Identify which cell holds the provided text, then report its (X, Y) central coordinate. 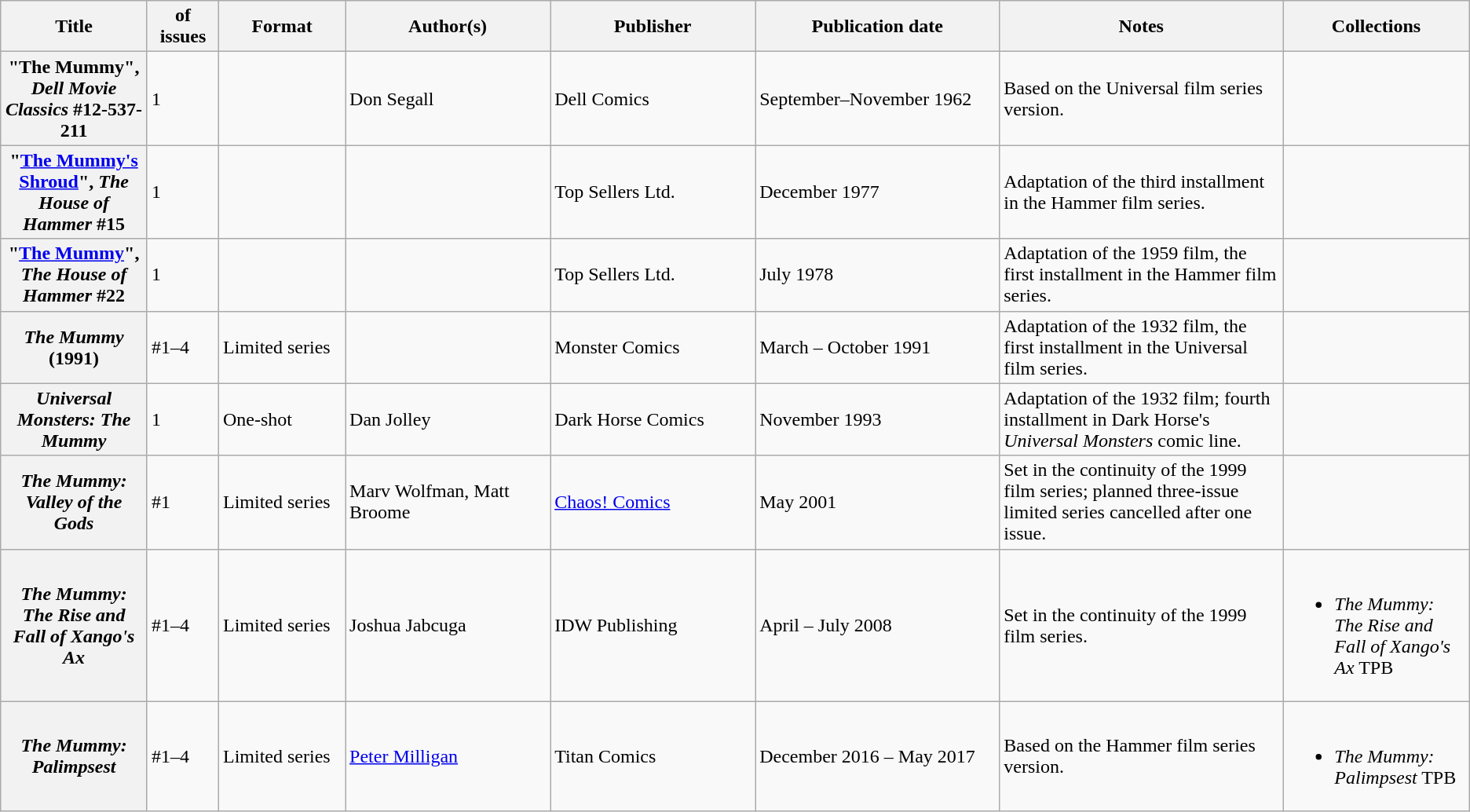
Dan Jolley (448, 419)
#1 (182, 503)
Don Segall (448, 99)
March – October 1991 (878, 347)
Chaos! Comics (653, 503)
Notes (1142, 27)
July 1978 (878, 275)
"The Mummy", Dell Movie Classics #12-537-211 (74, 99)
Universal Monsters: The Mummy (74, 419)
Adaptation of the third installment in the Hammer film series. (1142, 192)
The Mummy: Palimpsest (74, 756)
April – July 2008 (878, 625)
The Mummy (1991) (74, 347)
"The Mummy", The House of Hammer #22 (74, 275)
Adaptation of the 1959 film, the first installment in the Hammer film series. (1142, 275)
Set in the continuity of the 1999 film series. (1142, 625)
Marv Wolfman, Matt Broome (448, 503)
Publication date (878, 27)
Format (283, 27)
Based on the Hammer film series version. (1142, 756)
Adaptation of the 1932 film, the first installment in the Universal film series. (1142, 347)
Dell Comics (653, 99)
Title (74, 27)
December 1977 (878, 192)
Author(s) (448, 27)
Set in the continuity of the 1999 film series; planned three-issue limited series cancelled after one issue. (1142, 503)
Collections (1376, 27)
Dark Horse Comics (653, 419)
November 1993 (878, 419)
Adaptation of the 1932 film; fourth installment in Dark Horse's Universal Monsters comic line. (1142, 419)
"The Mummy's Shroud", The House of Hammer #15 (74, 192)
Joshua Jabcuga (448, 625)
December 2016 – May 2017 (878, 756)
of issues (182, 27)
The Mummy: Palimpsest TPB (1376, 756)
The Mummy: Valley of the Gods (74, 503)
May 2001 (878, 503)
Peter Milligan (448, 756)
The Mummy: The Rise and Fall of Xango's Ax TPB (1376, 625)
Publisher (653, 27)
IDW Publishing (653, 625)
One-shot (283, 419)
Based on the Universal film series version. (1142, 99)
Monster Comics (653, 347)
Titan Comics (653, 756)
The Mummy: The Rise and Fall of Xango's Ax (74, 625)
September–November 1962 (878, 99)
